Find where the given text appears and provide that cell's center as [X, Y] coordinate. 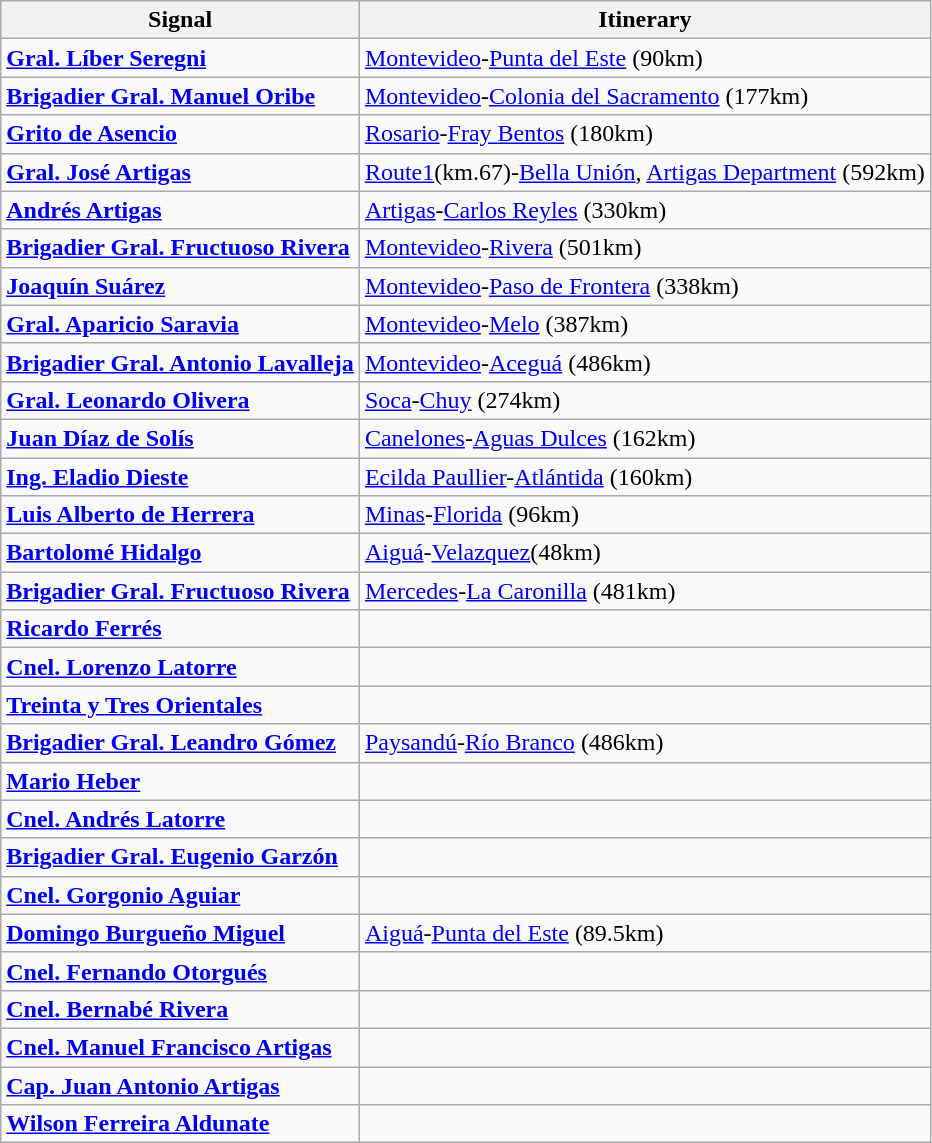
Cnel. Manuel Francisco Artigas [180, 1047]
Domingo Burgueño Miguel [180, 933]
Gral. José Artigas [180, 172]
Cnel. Lorenzo Latorre [180, 667]
Cap. Juan Antonio Artigas [180, 1085]
Cnel. Gorgonio Aguiar [180, 895]
Brigadier Gral. Antonio Lavalleja [180, 362]
Luis Alberto de Herrera [180, 515]
Montevideo-Colonia del Sacramento (177km) [644, 96]
Juan Díaz de Solís [180, 438]
Andrés Artigas [180, 210]
Paysandú-Río Branco (486km) [644, 743]
Gral. Leonardo Olivera [180, 400]
Montevideo-Aceguá (486km) [644, 362]
Canelones-Aguas Dulces (162km) [644, 438]
Itinerary [644, 20]
Montevideo-Paso de Frontera (338km) [644, 286]
Montevideo-Rivera (501km) [644, 248]
Aiguá-Punta del Este (89.5km) [644, 933]
Wilson Ferreira Aldunate [180, 1124]
Brigadier Gral. Leandro Gómez [180, 743]
Ing. Eladio Dieste [180, 477]
Mercedes-La Caronilla (481km) [644, 591]
Montevideo-Melo (387km) [644, 324]
Brigadier Gral. Eugenio Garzón [180, 857]
Gral. Aparicio Saravia [180, 324]
Cnel. Fernando Otorgués [180, 971]
Rosario-Fray Bentos (180km) [644, 134]
Ricardo Ferrés [180, 629]
Minas-Florida (96km) [644, 515]
Grito de Asencio [180, 134]
Joaquín Suárez [180, 286]
Cnel. Andrés Latorre [180, 819]
Artigas-Carlos Reyles (330km) [644, 210]
Route1(km.67)-Bella Unión, Artigas Department (592km) [644, 172]
Aiguá-Velazquez(48km) [644, 553]
Bartolomé Hidalgo [180, 553]
Soca-Chuy (274km) [644, 400]
Treinta y Tres Orientales [180, 705]
Signal [180, 20]
Cnel. Bernabé Rivera [180, 1009]
Ecilda Paullier-Atlántida (160km) [644, 477]
Mario Heber [180, 781]
Gral. Líber Seregni [180, 58]
Montevideo-Punta del Este (90km) [644, 58]
Brigadier Gral. Manuel Oribe [180, 96]
